Determine the (X, Y) coordinate at the center of the cell enclosing the given text.  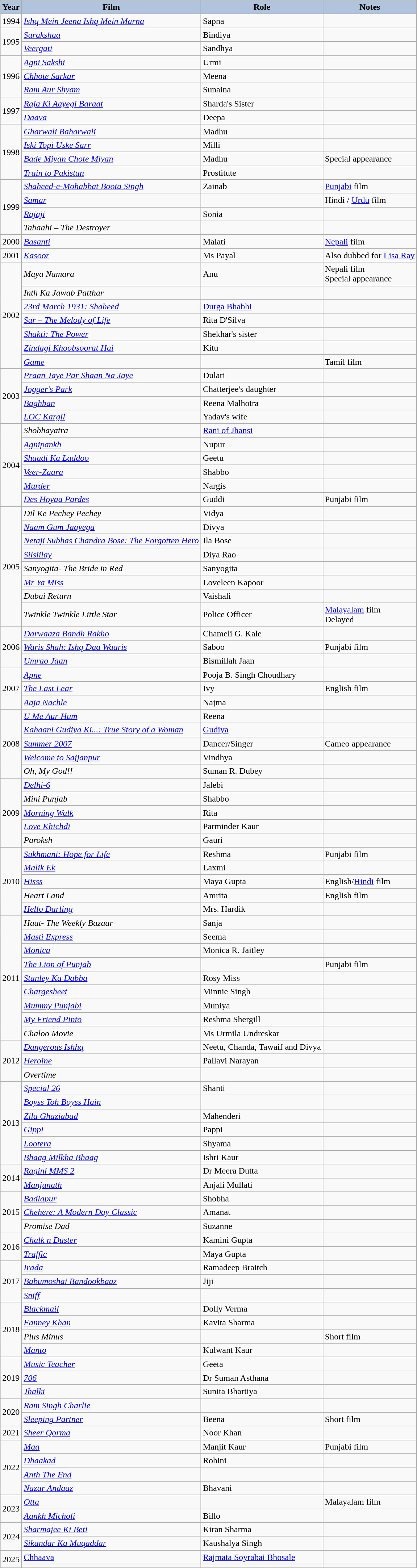
Ishq Mein Jeena Ishq Mein Marna (112, 21)
Geeta (262, 1364)
2002 (11, 315)
Chaloo Movie (112, 1033)
Aankh Micholi (112, 1516)
Jiji (262, 1281)
Ms Urmila Undreskar (262, 1033)
Ila Bose (262, 541)
Anjali Mullati (262, 1185)
Diya Rao (262, 555)
Malayalam film Delayed (370, 614)
Otta (112, 1502)
Chalk n Duster (112, 1240)
Yadav's wife (262, 417)
Shobha (262, 1199)
Chhaava (112, 1557)
Geetu (262, 458)
Oh, My God!! (112, 771)
Iski Topi Uske Sarr (112, 145)
Sniff (112, 1295)
2021 (11, 1433)
Reena (262, 716)
Kamini Gupta (262, 1240)
Baghban (112, 403)
Nupur (262, 444)
Urmi (262, 62)
Chatterjee's daughter (262, 389)
Sikandar Ka Muqaddar (112, 1543)
Durga Bhabhi (262, 306)
706 (112, 1378)
Chehere: A Modern Day Classic (112, 1212)
Milli (262, 145)
Film (112, 7)
Silsiilay (112, 555)
Chargesheet (112, 992)
Amanat (262, 1212)
Boyss Toh Boyss Hain (112, 1102)
Year (11, 7)
Kasoor (112, 255)
Tabaahi – The Destroyer (112, 228)
2014 (11, 1178)
Naam Gum Jaayega (112, 527)
Sunita Bhartiya (262, 1392)
Nargis (262, 486)
Raja Ki Aayegi Baraat (112, 104)
Notes (370, 7)
Morning Walk (112, 812)
Sanja (262, 923)
Also dubbed for Lisa Ray (370, 255)
Love Khichdi (112, 826)
Agni Sakshi (112, 62)
Inth Ka Jawab Patthar (112, 293)
2023 (11, 1509)
Jhalki (112, 1392)
Dr Suman Asthana (262, 1378)
Mini Punjab (112, 799)
Anu (262, 274)
Loveleen Kapoor (262, 582)
2025 (11, 1559)
Shakti: The Power (112, 334)
Ramadeep Braitch (262, 1267)
Badlapur (112, 1199)
Billo (262, 1516)
Amrita (262, 895)
2006 (11, 647)
Shaheed-e-Mohabbat Boota Singh (112, 187)
Kaushalya Singh (262, 1543)
Sonia (262, 214)
Hello Darling (112, 909)
2010 (11, 881)
Mummy Punjabi (112, 1005)
2004 (11, 465)
Malik Ek (112, 868)
Guddi (262, 499)
Nepali film Special appearance (370, 274)
Waris Shah: Ishq Daa Waaris (112, 647)
1999 (11, 207)
Bhaag Milkha Bhaag (112, 1157)
Dubai Return (112, 596)
Apne (112, 675)
Sur – The Melody of Life (112, 320)
Special 26 (112, 1088)
2020 (11, 1412)
Sanyogita- The Bride in Red (112, 568)
Monica (112, 950)
Fanney Khan (112, 1323)
Role (262, 7)
Pooja B. Singh Choudhary (262, 675)
Veer-Zaara (112, 472)
Overtime (112, 1075)
Dangerous Ishhq (112, 1047)
Rosy Miss (262, 978)
Mahenderi (262, 1116)
Hisss (112, 882)
1997 (11, 110)
Mrs. Hardik (262, 909)
Promise Dad (112, 1226)
Rita D'Silva (262, 320)
Lootera (112, 1143)
Nepali film (370, 242)
Manjit Kaur (262, 1447)
Malati (262, 242)
Des Hoyaa Pardes (112, 499)
Kiran Sharma (262, 1530)
Stanley Ka Dabba (112, 978)
Samar (112, 200)
Music Teacher (112, 1364)
Deepa (262, 117)
Gauri (262, 840)
Veergati (112, 49)
Ishri Kaur (262, 1157)
Delhi-6 (112, 785)
Train to Pakistan (112, 173)
Shekhar's sister (262, 334)
Sheer Qorma (112, 1433)
Nazar Andaaz (112, 1488)
Umrao Jaan (112, 661)
Blackmail (112, 1309)
Shyama (262, 1143)
Dulari (262, 375)
Minnie Singh (262, 992)
1996 (11, 76)
Traffic (112, 1254)
My Friend Pinto (112, 1019)
Ragini MMS 2 (112, 1171)
Vindhya (262, 757)
1995 (11, 42)
LOC Kargil (112, 417)
1994 (11, 21)
1998 (11, 152)
Game (112, 361)
Dolly Verma (262, 1309)
Haat- The Weekly Bazaar (112, 923)
Bismillah Jaan (262, 661)
Muniya (262, 1005)
Divya (262, 527)
Zindagi Khoobsoorat Hai (112, 348)
Ram Aur Shyam (112, 90)
Shanti (262, 1088)
Daava (112, 117)
Aaja Nachle (112, 702)
Reshma (262, 854)
Plus Minus (112, 1337)
Rita (262, 812)
The Lion of Punjab (112, 964)
Noor Khan (262, 1433)
Dr Meera Dutta (262, 1171)
2024 (11, 1536)
Paroksh (112, 840)
Reena Malhotra (262, 403)
Darwaaza Bandh Rakho (112, 634)
Maya Namara (112, 274)
Dil Ke Pechey Pechey (112, 513)
U Me Aur Hum (112, 716)
2017 (11, 1281)
Suman R. Dubey (262, 771)
Seema (262, 937)
Sukhmani: Hope for Life (112, 854)
Sleeping Partner (112, 1419)
2001 (11, 255)
Murder (112, 486)
2003 (11, 396)
Rani of Jhansi (262, 431)
2000 (11, 242)
Welcome to Sajjanpur (112, 757)
Reshma Shergill (262, 1019)
Suzanne (262, 1226)
Jalebi (262, 785)
Neetu, Chanda, Tawaif and Divya (262, 1047)
Sunaina (262, 90)
Heart Land (112, 895)
2011 (11, 978)
Gharwali Baharwali (112, 131)
2013 (11, 1123)
Kulwant Kaur (262, 1350)
23rd March 1931: Shaheed (112, 306)
Vaishali (262, 596)
Vidya (262, 513)
2015 (11, 1212)
Jogger's Park (112, 389)
Sanyogita (262, 568)
2022 (11, 1467)
2005 (11, 566)
Pallavi Narayan (262, 1061)
Police Officer (262, 614)
Bhavani (262, 1488)
Prostitute (262, 173)
Netaji Subhas Chandra Bose: The Forgotten Hero (112, 541)
Sharda's Sister (262, 104)
Manto (112, 1350)
Bindiya (262, 35)
Surakshaa (112, 35)
Ivy (262, 689)
Babumoshai Bandookbaaz (112, 1281)
Pappi (262, 1130)
Dhaakad (112, 1460)
Bade Miyan Chote Miyan (112, 159)
Summer 2007 (112, 744)
Twinkle Twinkle Little Star (112, 614)
Saboo (262, 647)
The Last Lear (112, 689)
Zainab (262, 187)
Chameli G. Kale (262, 634)
Manjunath (112, 1185)
Praan Jaye Par Shaan Na Jaye (112, 375)
Malayalam film (370, 1502)
Sapna (262, 21)
Dancer/Singer (262, 744)
2016 (11, 1247)
Gudiya (262, 730)
Hindi / Urdu film (370, 200)
Heroine (112, 1061)
Gippi (112, 1130)
2008 (11, 744)
Rajmata Soyrabai Bhosale (262, 1557)
Basanti (112, 242)
Sandhya (262, 49)
Cameo appearance (370, 744)
2019 (11, 1378)
Rajaji (112, 214)
Ms Payal (262, 255)
Sharmajee Ki Beti (112, 1530)
English/Hindi film (370, 882)
Monica R. Jaitley (262, 950)
Kitu (262, 348)
Kavita Sharma (262, 1323)
Shaadi Ka Laddoo (112, 458)
Rohini (262, 1460)
Tamil film (370, 361)
Chhote Sarkar (112, 76)
Special appearance (370, 159)
Meena (262, 76)
Shobhayatra (112, 431)
Ram Singh Charlie (112, 1405)
Maa (112, 1447)
Kahaani Gudiya Ki...: True Story of a Woman (112, 730)
2018 (11, 1330)
Najma (262, 702)
Beena (262, 1419)
Masti Express (112, 937)
2007 (11, 689)
Irada (112, 1267)
Agnipankh (112, 444)
Zila Ghaziabad (112, 1116)
Laxmi (262, 868)
Mr Ya Miss (112, 582)
Parminder Kaur (262, 826)
2009 (11, 812)
Anth The End (112, 1474)
2012 (11, 1061)
